Identify which cell holds the provided text, then report its (X, Y) central coordinate. 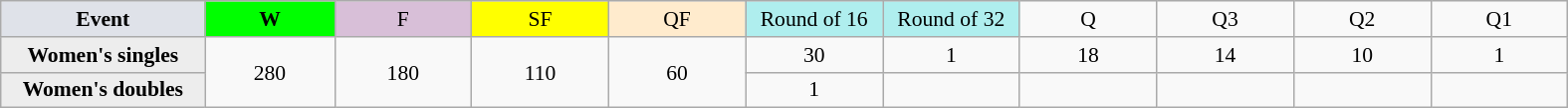
Women's doubles (104, 90)
F (403, 19)
Round of 32 (951, 19)
SF (541, 19)
QF (677, 19)
W (270, 19)
10 (1362, 55)
180 (403, 72)
30 (814, 55)
Q3 (1226, 19)
18 (1088, 55)
280 (270, 72)
Women's singles (104, 55)
60 (677, 72)
Q2 (1362, 19)
14 (1226, 55)
Event (104, 19)
Q (1088, 19)
110 (541, 72)
Q1 (1499, 19)
Round of 16 (814, 19)
